Scan for the cell matching the given text and deliver its (x, y) coordinate at center. 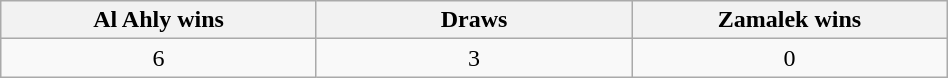
Draws (474, 20)
0 (790, 58)
6 (158, 58)
Zamalek wins (790, 20)
Al Ahly wins (158, 20)
3 (474, 58)
